Search for the cell housing the specified text and yield its [x, y] center coordinate. 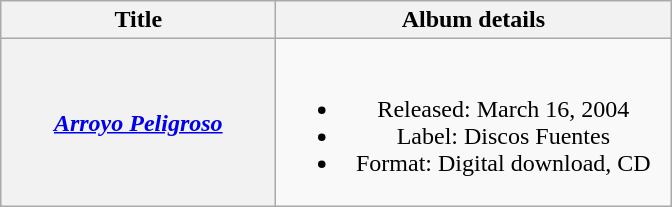
Title [138, 20]
Released: March 16, 2004Label: Discos FuentesFormat: Digital download, CD [474, 122]
Arroyo Peligroso [138, 122]
Album details [474, 20]
